From the cell containing the given text, extract its center point as [x, y] coordinate. 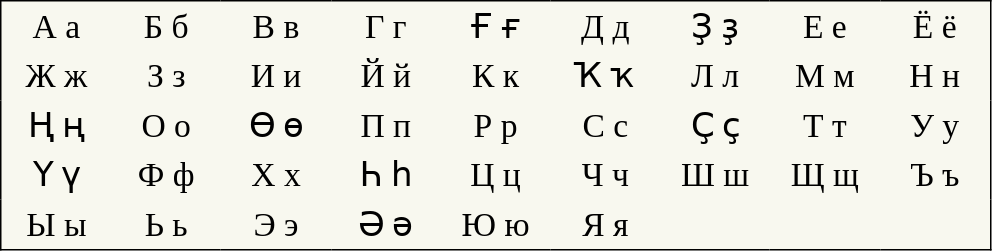
Ң ң [56, 125]
Ж ж [56, 76]
В в [276, 26]
И и [276, 76]
Ғ ғ [496, 26]
Ю ю [496, 225]
П п [386, 125]
З з [166, 76]
С с [605, 125]
Г г [386, 26]
А а [56, 26]
Н н [936, 76]
К к [496, 76]
Ҡ ҡ [605, 76]
Ү ү [56, 175]
Һ һ [386, 175]
Я я [605, 225]
Щ щ [825, 175]
Л л [715, 76]
Ш ш [715, 175]
Х х [276, 175]
Ы ы [56, 225]
О о [166, 125]
Ь ь [166, 225]
Ч ч [605, 175]
Ё ё [936, 26]
Ҙ ҙ [715, 26]
Б б [166, 26]
Е е [825, 26]
Ө ө [276, 125]
Ъ ъ [936, 175]
Т т [825, 125]
Ц ц [496, 175]
Э э [276, 225]
Й й [386, 76]
Д д [605, 26]
М м [825, 76]
Ә ә [386, 225]
Р р [496, 125]
Ҫ ҫ [715, 125]
Ф ф [166, 175]
У у [936, 125]
